Pinpoint the cell where the given text exists, returning its [x, y] midpoint coordinate. 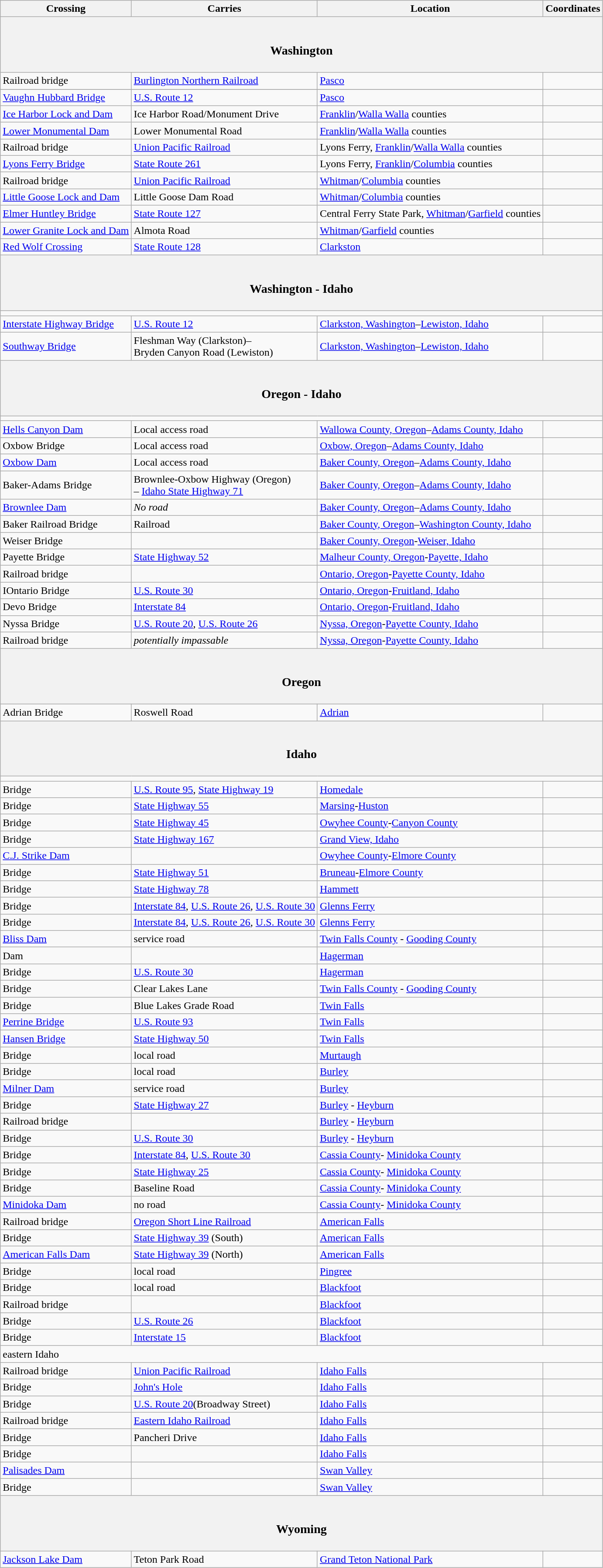
Eastern Idaho Railroad [224, 1420]
Interstate Highway Bridge [66, 324]
Roswell Road [224, 712]
Interstate 84, U.S. Route 30 [224, 1155]
Clarkston [430, 247]
Jackson Lake Dam [66, 1559]
Coordinates [573, 9]
Baker County, Oregon-Weiser, Idaho [430, 541]
Pingree [430, 1271]
Oxbow Bridge [66, 446]
Owyhee County-Elmore County [430, 856]
Oregon [301, 676]
State Highway 52 [224, 557]
Central Ferry State Park, Whitman/Garfield counties [430, 214]
Malheur County, Oregon-Payette, Idaho [430, 557]
Nyssa Bridge [66, 624]
State Highway 167 [224, 839]
Washington [301, 45]
State Route 127 [224, 214]
State Highway 39 (South) [224, 1238]
Interstate 84 [224, 607]
Oregon - Idaho [301, 388]
Oregon Short Line Railroad [224, 1221]
Lower Monumental Dam [66, 130]
Fleshman Way (Clarkston)–Bryden Canyon Road (Lewiston) [224, 347]
Crossing [66, 9]
Grand Teton National Park [430, 1559]
U.S. Route 20(Broadway Street) [224, 1404]
Oxbow, Oregon–Adams County, Idaho [430, 446]
Blue Lakes Grade Road [224, 1005]
Baker-Adams Bridge [66, 485]
John's Hole [224, 1387]
State Highway 78 [224, 889]
Clear Lakes Lane [224, 989]
Devo Bridge [66, 607]
Whitman/Garfield counties [430, 230]
American Falls Dam [66, 1255]
Bruneau-Elmore County [430, 872]
Southway Bridge [66, 347]
Brownlee Dam [66, 508]
Lyons Ferry Bridge [66, 164]
State Highway 39 (North) [224, 1255]
Baker County, Oregon–Washington County, Idaho [430, 524]
Bliss Dam [66, 939]
Lower Monumental Road [224, 130]
State Highway 27 [224, 1105]
no road [224, 1204]
U.S. Route 20, U.S. Route 26 [224, 624]
U.S. Route 26 [224, 1321]
Hells Canyon Dam [66, 429]
State Highway 25 [224, 1171]
eastern Idaho [301, 1354]
Red Wolf Crossing [66, 247]
No road [224, 508]
Hansen Bridge [66, 1039]
Interstate 15 [224, 1338]
State Highway 45 [224, 823]
Palisades Dam [66, 1470]
Murtaugh [430, 1055]
IOntario Bridge [66, 590]
Little Goose Dam Road [224, 197]
Perrine Bridge [66, 1022]
Grand View, Idaho [430, 839]
State Highway 51 [224, 872]
Carries [224, 9]
Washington - Idaho [301, 283]
State Route 261 [224, 164]
C.J. Strike Dam [66, 856]
Vaughn Hubbard Bridge [66, 97]
Minidoka Dam [66, 1204]
Burlington Northern Railroad [224, 81]
Adrian [430, 712]
U.S. Route 95, State Highway 19 [224, 789]
Milner Dam [66, 1088]
potentially impassable [224, 640]
Pancheri Drive [224, 1437]
Lyons Ferry, Franklin/Columbia counties [430, 164]
Homedale [430, 789]
Elmer Huntley Bridge [66, 214]
Brownlee-Oxbow Highway (Oregon)– Idaho State Highway 71 [224, 485]
Ice Harbor Lock and Dam [66, 114]
Weiser Bridge [66, 541]
Idaho [301, 749]
Ontario, Oregon-Payette County, Idaho [430, 574]
Oxbow Dam [66, 463]
Location [430, 9]
Payette Bridge [66, 557]
Lower Granite Lock and Dam [66, 230]
State Highway 55 [224, 806]
Teton Park Road [224, 1559]
Hammett [430, 889]
Little Goose Lock and Dam [66, 197]
Almota Road [224, 230]
Baseline Road [224, 1188]
Dam [66, 955]
Baker Railroad Bridge [66, 524]
U.S. Route 93 [224, 1022]
State Highway 50 [224, 1039]
State Route 128 [224, 247]
Wallowa County, Oregon–Adams County, Idaho [430, 429]
Lyons Ferry, Franklin/Walla Walla counties [430, 147]
Wyoming [301, 1523]
Owyhee County-Canyon County [430, 823]
Adrian Bridge [66, 712]
Railroad [224, 524]
Marsing-Huston [430, 806]
Ice Harbor Road/Monument Drive [224, 114]
